Output the (X, Y) coordinate of the center of the cell containing the given text.  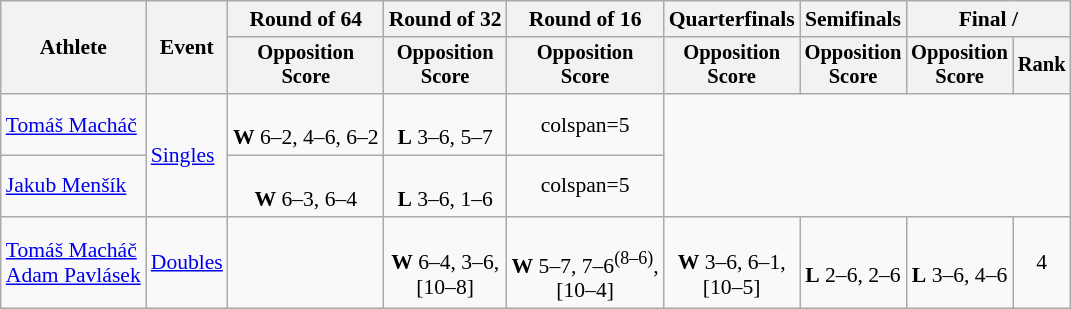
L 3–6, 1–6 (446, 186)
Round of 64 (306, 19)
Tomáš Macháč (74, 124)
W 3–6, 6–1,[10–5] (732, 263)
Tomáš MacháčAdam Pavlásek (74, 263)
W 6–3, 6–4 (306, 186)
L 3–6, 4–6 (960, 263)
W 5–7, 7–6(8–6),[10–4] (586, 263)
Round of 32 (446, 19)
Quarterfinals (732, 19)
Semifinals (854, 19)
Athlete (74, 48)
L 2–6, 2–6 (854, 263)
W 6–4, 3–6,[10–8] (446, 263)
4 (1042, 263)
Singles (187, 155)
Rank (1042, 66)
Jakub Menšík (74, 186)
L 3–6, 5–7 (446, 124)
Round of 16 (586, 19)
W 6–2, 4–6, 6–2 (306, 124)
Event (187, 48)
Doubles (187, 263)
Final / (988, 19)
